For the text-containing cell, return its midpoint in [X, Y] coordinate format. 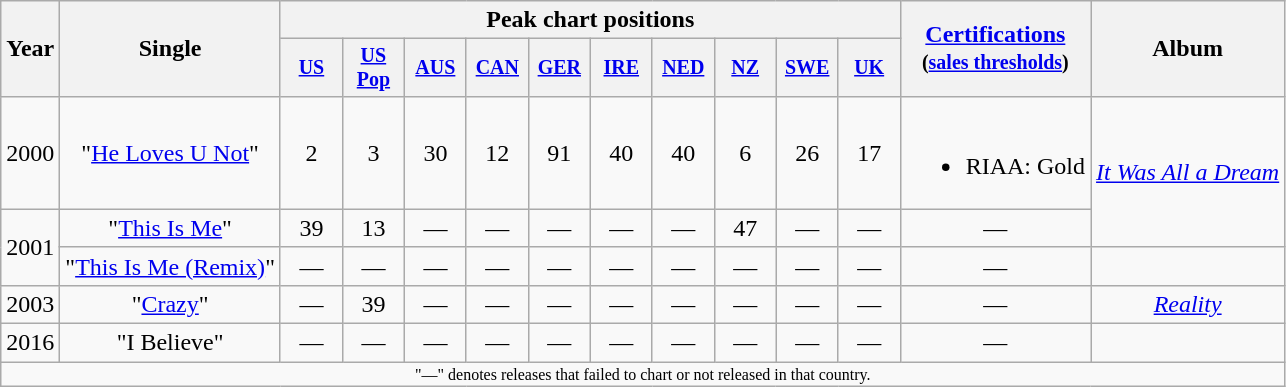
2000 [30, 152]
2016 [30, 343]
91 [559, 152]
47 [745, 228]
US [311, 68]
Single [170, 49]
2 [311, 152]
"This Is Me" [170, 228]
Year [30, 49]
Reality [1188, 304]
Peak chart positions [590, 20]
12 [497, 152]
30 [435, 152]
6 [745, 152]
GER [559, 68]
13 [373, 228]
SWE [807, 68]
AUS [435, 68]
It Was All a Dream [1188, 172]
Certifications(sales thresholds) [995, 49]
17 [869, 152]
Album [1188, 49]
CAN [497, 68]
RIAA: Gold [995, 152]
2001 [30, 247]
"—" denotes releases that failed to chart or not released in that country. [643, 374]
NZ [745, 68]
IRE [621, 68]
"Crazy" [170, 304]
"I Believe" [170, 343]
USPop [373, 68]
"This Is Me (Remix)" [170, 266]
"He Loves U Not" [170, 152]
NED [683, 68]
3 [373, 152]
2003 [30, 304]
26 [807, 152]
UK [869, 68]
